For the text-containing cell, return its midpoint in [X, Y] coordinate format. 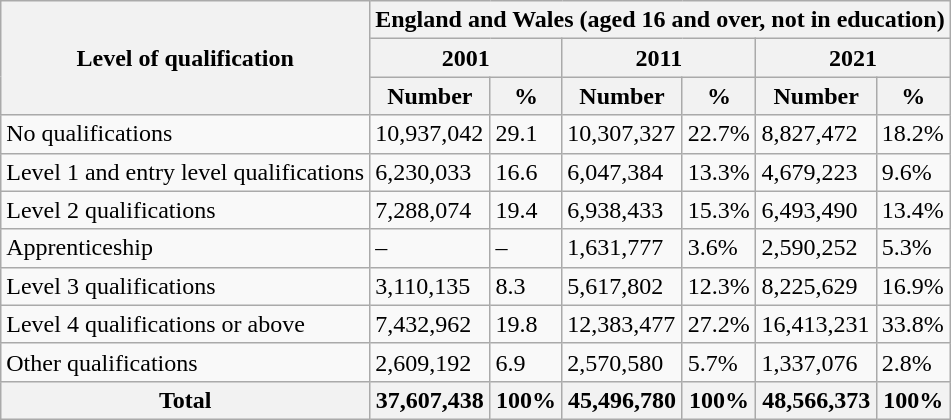
27.2% [719, 324]
9.6% [913, 172]
Level 3 qualifications [186, 286]
6,938,433 [622, 210]
2.8% [913, 362]
Level 4 qualifications or above [186, 324]
3.6% [719, 248]
2,609,192 [430, 362]
16.9% [913, 286]
4,679,223 [816, 172]
2011 [659, 58]
6.9 [526, 362]
10,307,327 [622, 134]
7,432,962 [430, 324]
18.2% [913, 134]
29.1 [526, 134]
7,288,074 [430, 210]
1,337,076 [816, 362]
Level 2 qualifications [186, 210]
12,383,477 [622, 324]
8,827,472 [816, 134]
6,047,384 [622, 172]
5.7% [719, 362]
No qualifications [186, 134]
England and Wales (aged 16 and over, not in education) [660, 20]
19.4 [526, 210]
3,110,135 [430, 286]
16.6 [526, 172]
5,617,802 [622, 286]
Level of qualification [186, 58]
8,225,629 [816, 286]
12.3% [719, 286]
Apprenticeship [186, 248]
10,937,042 [430, 134]
16,413,231 [816, 324]
45,496,780 [622, 400]
8.3 [526, 286]
2,570,580 [622, 362]
37,607,438 [430, 400]
Level 1 and entry level qualifications [186, 172]
13.4% [913, 210]
13.3% [719, 172]
19.8 [526, 324]
6,230,033 [430, 172]
48,566,373 [816, 400]
2021 [853, 58]
22.7% [719, 134]
5.3% [913, 248]
6,493,490 [816, 210]
15.3% [719, 210]
2,590,252 [816, 248]
2001 [466, 58]
Other qualifications [186, 362]
1,631,777 [622, 248]
33.8% [913, 324]
Total [186, 400]
